Search for the cell housing the specified text and yield its (X, Y) center coordinate. 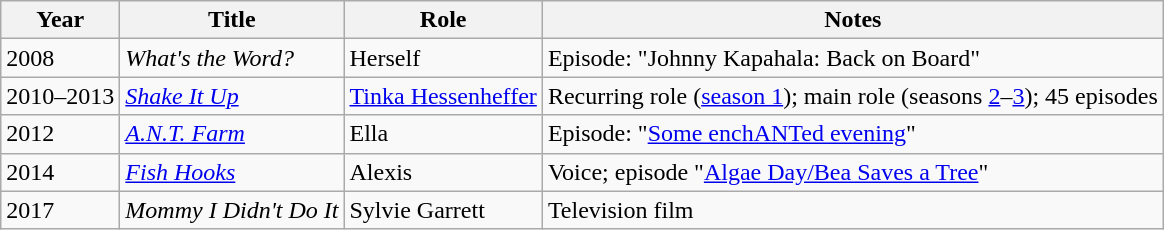
Fish Hooks (232, 172)
Notes (852, 20)
2014 (60, 172)
Ella (443, 134)
Television film (852, 210)
2008 (60, 58)
Herself (443, 58)
Episode: "Johnny Kapahala: Back on Board" (852, 58)
Episode: "Some enchANTed evening" (852, 134)
Role (443, 20)
Tinka Hessenheffer (443, 96)
2017 (60, 210)
A.N.T. Farm (232, 134)
Title (232, 20)
2010–2013 (60, 96)
Sylvie Garrett (443, 210)
Shake It Up (232, 96)
Mommy I Didn't Do It (232, 210)
Voice; episode "Algae Day/Bea Saves a Tree" (852, 172)
Year (60, 20)
Alexis (443, 172)
What's the Word? (232, 58)
2012 (60, 134)
Recurring role (season 1); main role (seasons 2–3); 45 episodes (852, 96)
